Return the (x, y) coordinate for the center point of the cell that contains the specified text.  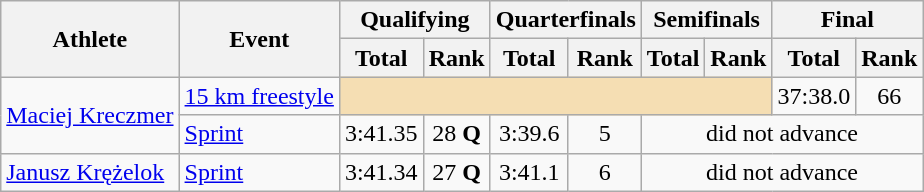
Semifinals (706, 20)
37:38.0 (814, 96)
Qualifying (414, 20)
3:39.6 (529, 134)
27 Q (456, 172)
Final (848, 20)
3:41.35 (381, 134)
66 (890, 96)
Event (259, 39)
6 (604, 172)
3:41.34 (381, 172)
15 km freestyle (259, 96)
28 Q (456, 134)
3:41.1 (529, 172)
Janusz Krężelok (90, 172)
Quarterfinals (566, 20)
5 (604, 134)
Maciej Kreczmer (90, 115)
Athlete (90, 39)
